Return (x, y) of the center of cell containing provided text 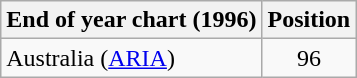
Position (309, 20)
Australia (ARIA) (132, 58)
96 (309, 58)
End of year chart (1996) (132, 20)
